Locate the cell with the specified text and output its [X, Y] center coordinate. 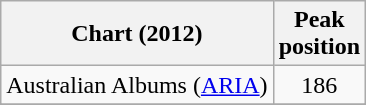
Chart (2012) [137, 34]
Peakposition [319, 34]
Australian Albums (ARIA) [137, 85]
186 [319, 85]
